Search for the cell housing the specified text and yield its [x, y] center coordinate. 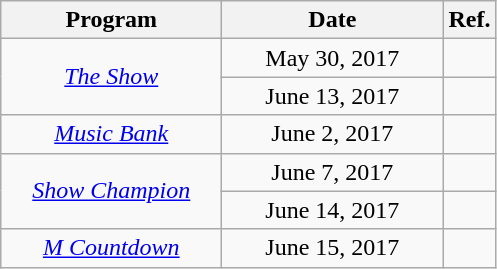
Music Bank [112, 134]
Date [332, 20]
M Countdown [112, 248]
Ref. [470, 20]
June 7, 2017 [332, 172]
June 15, 2017 [332, 248]
May 30, 2017 [332, 58]
Show Champion [112, 191]
The Show [112, 77]
Program [112, 20]
June 13, 2017 [332, 96]
June 2, 2017 [332, 134]
June 14, 2017 [332, 210]
